Return (X, Y) of the center of cell containing provided text 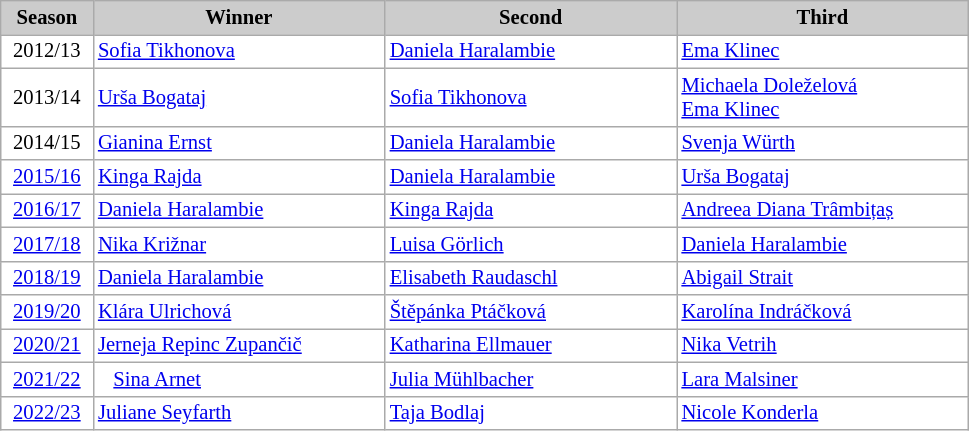
Andreea Diana Trâmbițaș (822, 210)
2021/22 (47, 379)
2022/23 (47, 413)
Abigail Strait (822, 278)
2018/19 (47, 278)
2014/15 (47, 143)
Second (531, 17)
Svenja Würth (822, 143)
Season (47, 17)
2013/14 (47, 97)
Luisa Görlich (531, 244)
Karolína Indráčková (822, 311)
Julia Mühlbacher (531, 379)
2012/13 (47, 51)
2019/20 (47, 311)
Nika Vetrih (822, 345)
Jerneja Repinc Zupančič (239, 345)
Sina Arnet (239, 379)
Juliane Seyfarth (239, 413)
Klára Ulrichová (239, 311)
Third (822, 17)
2017/18 (47, 244)
2015/16 (47, 177)
Winner (239, 17)
Štěpánka Ptáčková (531, 311)
Gianina Ernst (239, 143)
2016/17 (47, 210)
Taja Bodlaj (531, 413)
2020/21 (47, 345)
Nicole Konderla (822, 413)
Michaela Doleželová Ema Klinec (822, 97)
Nika Križnar (239, 244)
Katharina Ellmauer (531, 345)
Elisabeth Raudaschl (531, 278)
Ema Klinec (822, 51)
Lara Malsiner (822, 379)
